From the cell containing the given text, extract its center point as (x, y) coordinate. 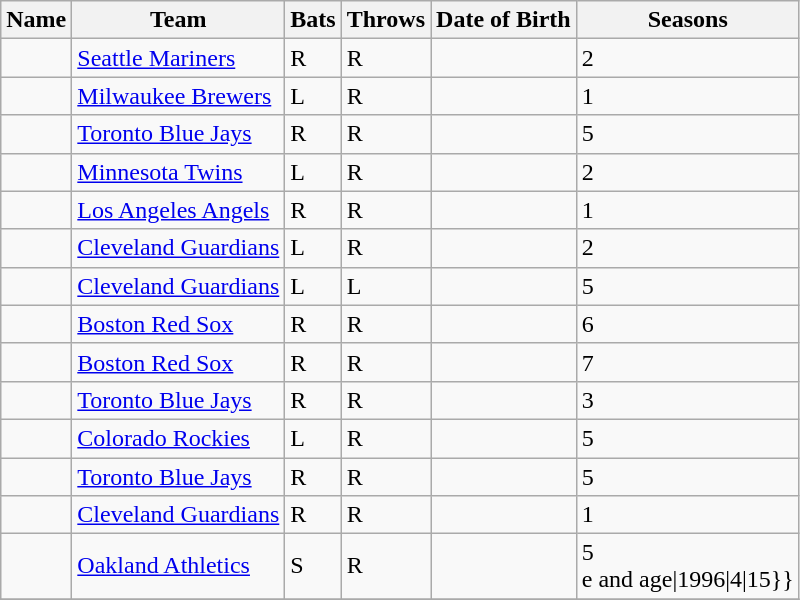
S (313, 566)
3 (688, 400)
Milwaukee Brewers (178, 96)
Bats (313, 20)
7 (688, 362)
Seasons (688, 20)
6 (688, 324)
Los Angeles Angels (178, 210)
Throws (386, 20)
Seattle Mariners (178, 58)
5e and age|1996|4|15}} (688, 566)
Minnesota Twins (178, 172)
Oakland Athletics (178, 566)
Team (178, 20)
Date of Birth (504, 20)
Colorado Rockies (178, 438)
Name (36, 20)
